Capture the cell that displays the provided text and extract its [x, y] central coordinate. 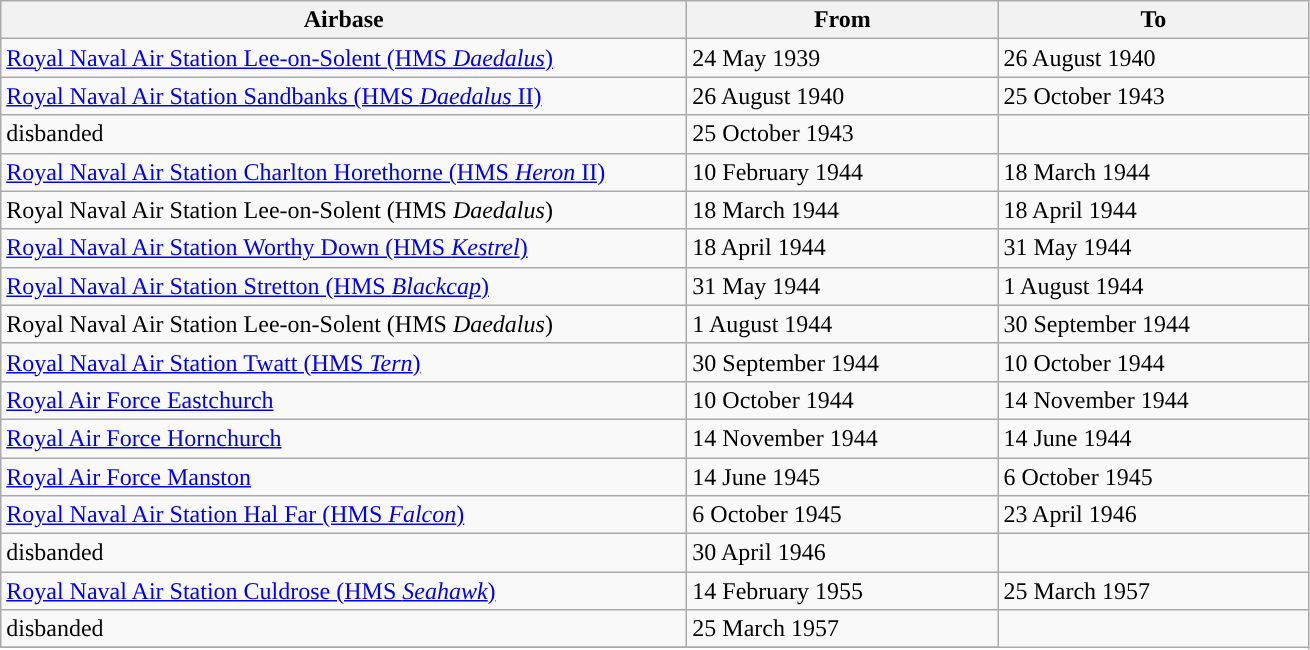
14 February 1955 [842, 591]
10 February 1944 [842, 172]
Royal Naval Air Station Twatt (HMS Tern) [344, 362]
Royal Air Force Manston [344, 477]
Royal Naval Air Station Sandbanks (HMS Daedalus II) [344, 96]
Royal Air Force Hornchurch [344, 438]
24 May 1939 [842, 58]
Airbase [344, 20]
Royal Naval Air Station Stretton (HMS Blackcap) [344, 286]
30 April 1946 [842, 553]
23 April 1946 [1154, 515]
From [842, 20]
Royal Naval Air Station Charlton Horethorne (HMS Heron II) [344, 172]
14 June 1945 [842, 477]
14 June 1944 [1154, 438]
Royal Air Force Eastchurch [344, 400]
Royal Naval Air Station Worthy Down (HMS Kestrel) [344, 248]
Royal Naval Air Station Culdrose (HMS Seahawk) [344, 591]
Royal Naval Air Station Hal Far (HMS Falcon) [344, 515]
To [1154, 20]
